Scan for the cell matching the given text and deliver its [X, Y] coordinate at center. 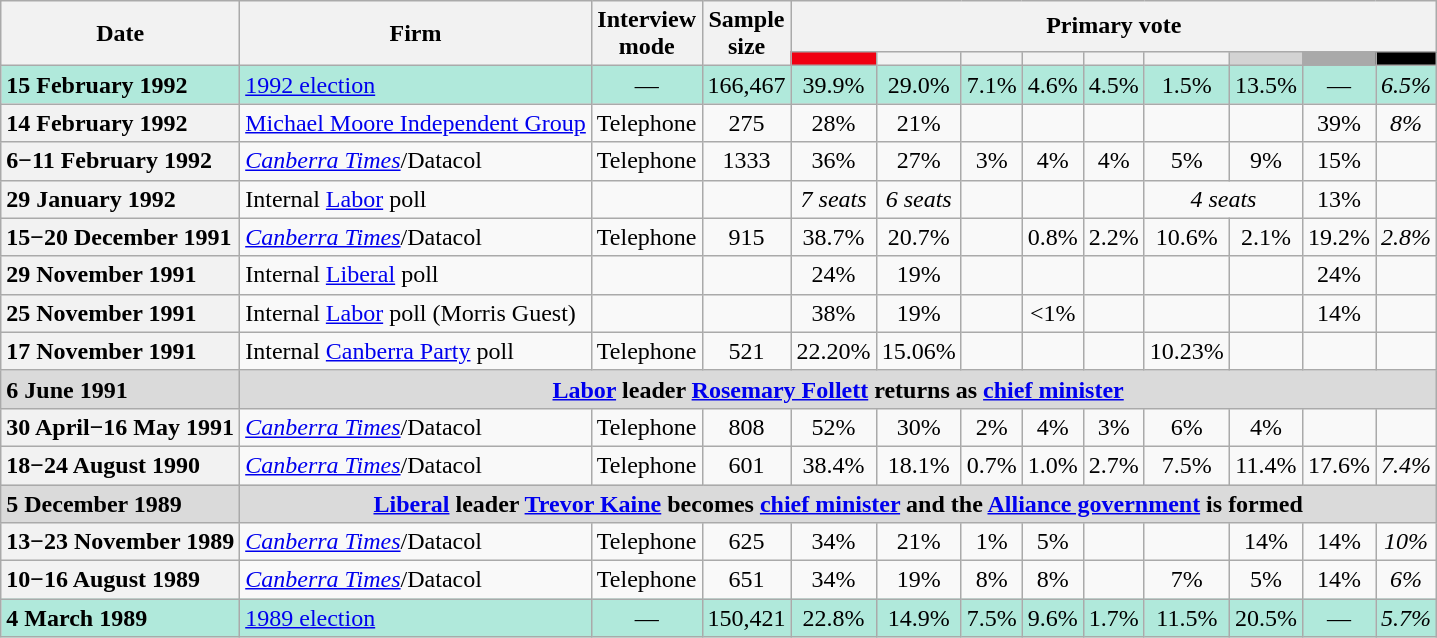
14.9% [918, 618]
Liberal leader Trevor Kaine becomes chief minister and the Alliance government is formed [838, 503]
1989 election [416, 618]
1.7% [1114, 618]
Internal Canberra Party poll [416, 351]
9% [1266, 161]
1.0% [1052, 465]
7 seats [834, 199]
13−23 November 1989 [120, 542]
29 January 1992 [120, 199]
18.1% [918, 465]
19.2% [1338, 237]
1992 election [416, 85]
11.5% [1186, 618]
6 June 1991 [120, 389]
14 February 1992 [120, 123]
36% [834, 161]
4.6% [1052, 85]
27% [918, 161]
<1% [1052, 313]
150,421 [746, 618]
2.2% [1114, 237]
38% [834, 313]
10% [1406, 542]
17 November 1991 [120, 351]
13.5% [1266, 85]
29.0% [918, 85]
10.6% [1186, 237]
6 seats [918, 199]
7.4% [1406, 465]
20.7% [918, 237]
10−16 August 1989 [120, 580]
Michael Moore Independent Group [416, 123]
625 [746, 542]
39.9% [834, 85]
7% [1186, 580]
Internal Labor poll [416, 199]
1.5% [1186, 85]
Samplesize [746, 34]
601 [746, 465]
0.7% [992, 465]
Interviewmode [646, 34]
4 March 1989 [120, 618]
39% [1338, 123]
1% [992, 542]
2.8% [1406, 237]
15−20 December 1991 [120, 237]
11.4% [1266, 465]
Firm [416, 34]
9.6% [1052, 618]
15% [1338, 161]
18−24 August 1990 [120, 465]
13% [1338, 199]
2% [992, 427]
28% [834, 123]
10.23% [1186, 351]
38.4% [834, 465]
4.5% [1114, 85]
6.5% [1406, 85]
17.6% [1338, 465]
651 [746, 580]
6−11 February 1992 [120, 161]
2.7% [1114, 465]
Primary vote [1114, 26]
15 February 1992 [120, 85]
Internal Liberal poll [416, 275]
915 [746, 237]
166,467 [746, 85]
25 November 1991 [120, 313]
2.1% [1266, 237]
15.06% [918, 351]
29 November 1991 [120, 275]
1333 [746, 161]
Labor leader Rosemary Follett returns as chief minister [838, 389]
30 April−16 May 1991 [120, 427]
38.7% [834, 237]
22.8% [834, 618]
4 seats [1223, 199]
22.20% [834, 351]
5.7% [1406, 618]
Internal Labor poll (Morris Guest) [416, 313]
275 [746, 123]
30% [918, 427]
52% [834, 427]
5 December 1989 [120, 503]
521 [746, 351]
0.8% [1052, 237]
808 [746, 427]
7.1% [992, 85]
Date [120, 34]
20.5% [1266, 618]
